From the cell containing the given text, extract its center point as (x, y) coordinate. 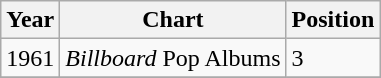
3 (333, 58)
Chart (173, 20)
Billboard Pop Albums (173, 58)
1961 (30, 58)
Position (333, 20)
Year (30, 20)
